Determine the (X, Y) coordinate at the center of the cell enclosing the given text.  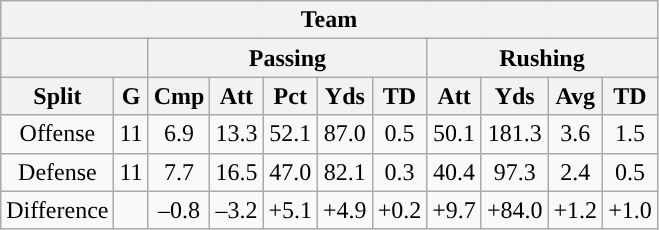
Defense (58, 172)
50.1 (454, 134)
Team (329, 20)
–0.8 (179, 210)
+9.7 (454, 210)
+4.9 (346, 210)
+84.0 (514, 210)
87.0 (346, 134)
+5.1 (290, 210)
Split (58, 96)
13.3 (236, 134)
Offense (58, 134)
52.1 (290, 134)
Rushing (542, 58)
82.1 (346, 172)
181.3 (514, 134)
3.6 (576, 134)
Passing (288, 58)
+0.2 (400, 210)
40.4 (454, 172)
2.4 (576, 172)
Avg (576, 96)
Pct (290, 96)
6.9 (179, 134)
0.3 (400, 172)
97.3 (514, 172)
Difference (58, 210)
–3.2 (236, 210)
+1.2 (576, 210)
1.5 (630, 134)
7.7 (179, 172)
16.5 (236, 172)
47.0 (290, 172)
G (131, 96)
Cmp (179, 96)
+1.0 (630, 210)
